Output the [X, Y] coordinate of the center of the cell containing the given text.  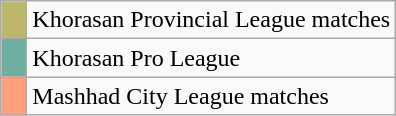
Khorasan Pro League [212, 58]
Khorasan Provincial League matches [212, 20]
Mashhad City League matches [212, 96]
